Detect which cell encompasses the target text, then output its (X, Y) center coordinate. 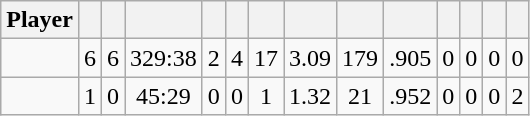
Player (40, 20)
.952 (410, 96)
17 (266, 58)
21 (360, 96)
179 (360, 58)
45:29 (164, 96)
329:38 (164, 58)
3.09 (310, 58)
4 (236, 58)
.905 (410, 58)
1.32 (310, 96)
